Capture the cell that displays the provided text and extract its (x, y) central coordinate. 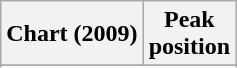
Chart (2009) (72, 34)
Peakposition (189, 34)
